Determine the [X, Y] coordinate at the center of the cell enclosing the given text.  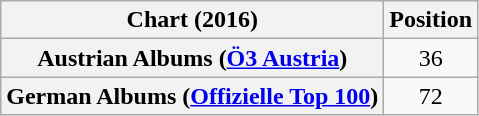
German Albums (Offizielle Top 100) [192, 96]
Austrian Albums (Ö3 Austria) [192, 58]
36 [431, 58]
72 [431, 96]
Chart (2016) [192, 20]
Position [431, 20]
